For the text-containing cell, return its midpoint in [X, Y] coordinate format. 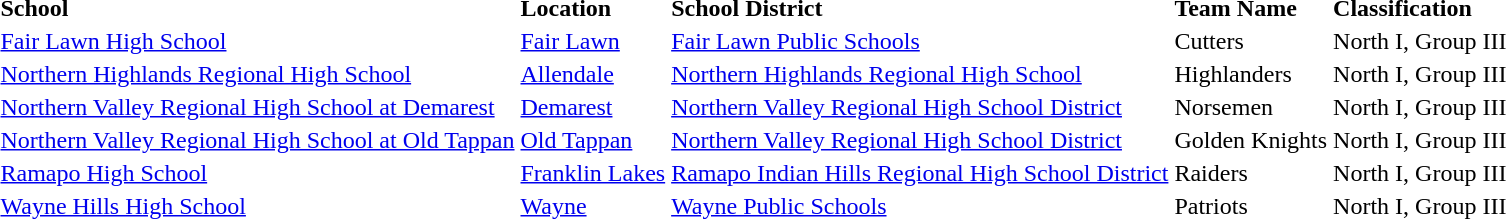
Ramapo Indian Hills Regional High School District [920, 173]
Highlanders [1251, 74]
Allendale [593, 74]
Raiders [1251, 173]
Franklin Lakes [593, 173]
Fair Lawn Public Schools [920, 41]
Demarest [593, 107]
Golden Knights [1251, 140]
Old Tappan [593, 140]
Cutters [1251, 41]
Fair Lawn [593, 41]
Norsemen [1251, 107]
Northern Highlands Regional High School [920, 74]
